Determine the [X, Y] coordinate at the center of the cell enclosing the given text.  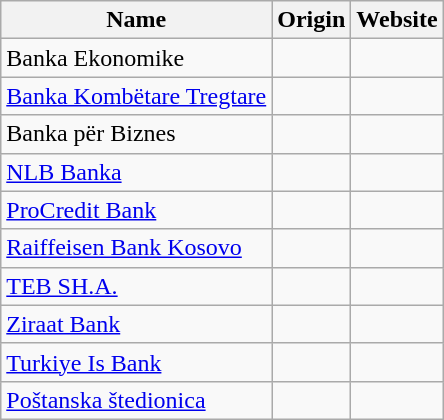
Origin [312, 20]
Name [136, 20]
Turkiye Is Bank [136, 362]
Poštanska štedionica [136, 400]
TEB SH.A. [136, 286]
Ziraat Bank [136, 324]
Banka për Biznes [136, 134]
ProCredit Bank [136, 210]
Website [397, 20]
Banka Kombëtare Tregtare [136, 96]
Banka Ekonomike [136, 58]
NLB Banka [136, 172]
Raiffeisen Bank Kosovo [136, 248]
